Determine the [x, y] coordinate at the center of the cell enclosing the given text.  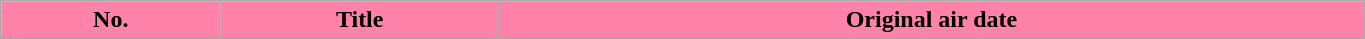
No. [111, 20]
Title [360, 20]
Original air date [932, 20]
